Scan for the cell matching the given text and deliver its (x, y) coordinate at center. 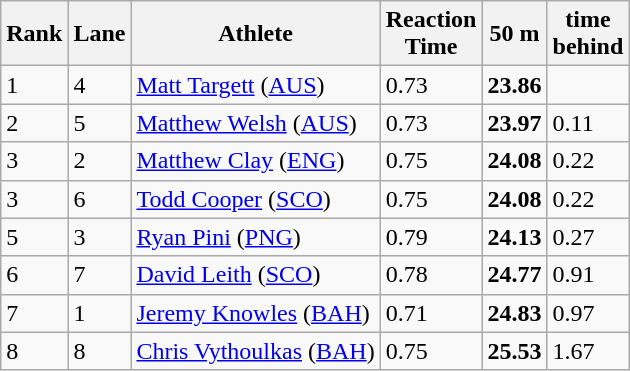
Rank (34, 34)
0.71 (431, 313)
Matthew Welsh (AUS) (256, 123)
25.53 (514, 351)
0.97 (588, 313)
Matt Targett (AUS) (256, 85)
time behind (588, 34)
50 m (514, 34)
Jeremy Knowles (BAH) (256, 313)
Matthew Clay (ENG) (256, 161)
Todd Cooper (SCO) (256, 199)
Ryan Pini (PNG) (256, 237)
24.83 (514, 313)
0.91 (588, 275)
23.97 (514, 123)
23.86 (514, 85)
Chris Vythoulkas (BAH) (256, 351)
David Leith (SCO) (256, 275)
24.13 (514, 237)
24.77 (514, 275)
Reaction Time (431, 34)
1.67 (588, 351)
Athlete (256, 34)
0.78 (431, 275)
0.27 (588, 237)
Lane (100, 34)
4 (100, 85)
0.79 (431, 237)
0.11 (588, 123)
